Provide the (X, Y) coordinate of the cell's center where the given text is located.  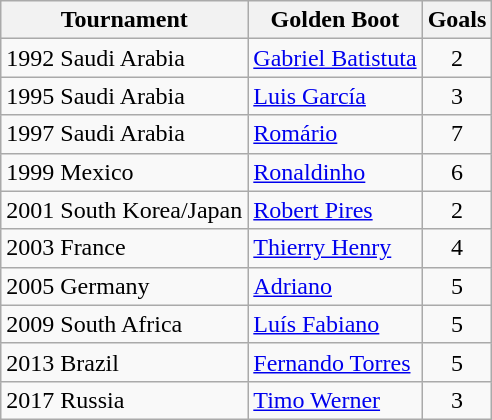
2001 South Korea/Japan (124, 210)
Thierry Henry (335, 248)
6 (457, 172)
Golden Boot (335, 20)
Luis García (335, 96)
4 (457, 248)
2005 Germany (124, 286)
Ronaldinho (335, 172)
2009 South Africa (124, 324)
Luís Fabiano (335, 324)
1999 Mexico (124, 172)
Fernando Torres (335, 362)
Timo Werner (335, 400)
Goals (457, 20)
2017 Russia (124, 400)
2013 Brazil (124, 362)
2003 France (124, 248)
1997 Saudi Arabia (124, 134)
Romário (335, 134)
1992 Saudi Arabia (124, 58)
Adriano (335, 286)
7 (457, 134)
Gabriel Batistuta (335, 58)
1995 Saudi Arabia (124, 96)
Robert Pires (335, 210)
Tournament (124, 20)
